Scan for the cell matching the given text and deliver its [X, Y] coordinate at center. 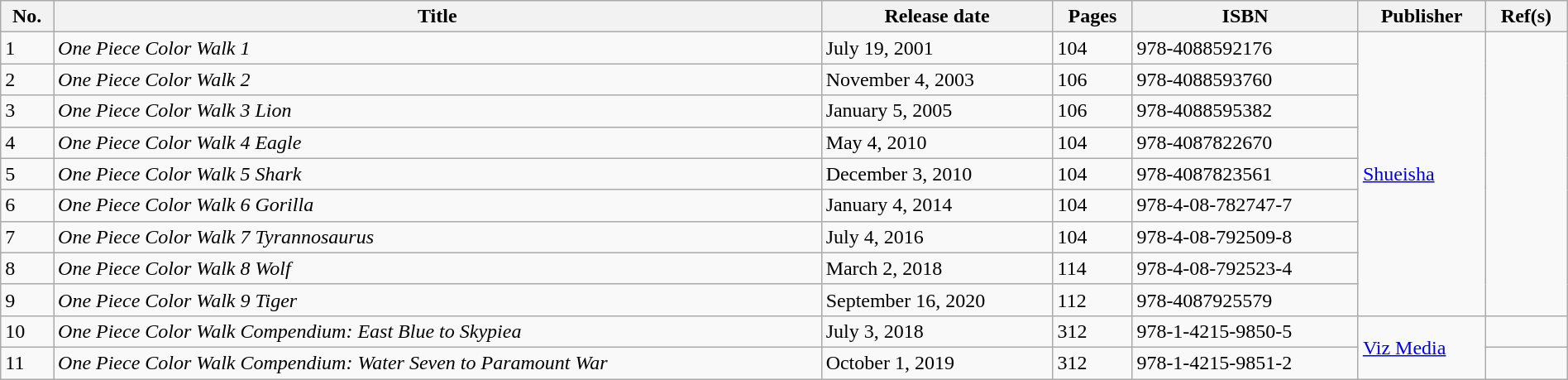
One Piece Color Walk 6 Gorilla [438, 205]
Pages [1092, 17]
Shueisha [1421, 174]
September 16, 2020 [937, 300]
ISBN [1245, 17]
One Piece Color Walk 9 Tiger [438, 300]
2 [27, 79]
978-1-4215-9851-2 [1245, 363]
978-4088592176 [1245, 48]
978-4-08-792523-4 [1245, 268]
978-4087925579 [1245, 300]
978-4-08-782747-7 [1245, 205]
One Piece Color Walk Compendium: East Blue to Skypiea [438, 331]
10 [27, 331]
January 4, 2014 [937, 205]
May 4, 2010 [937, 142]
One Piece Color Walk 1 [438, 48]
1 [27, 48]
Ref(s) [1527, 17]
978-4088595382 [1245, 111]
One Piece Color Walk 8 Wolf [438, 268]
March 2, 2018 [937, 268]
November 4, 2003 [937, 79]
11 [27, 363]
8 [27, 268]
112 [1092, 300]
978-4087823561 [1245, 174]
Viz Media [1421, 347]
One Piece Color Walk 4 Eagle [438, 142]
December 3, 2010 [937, 174]
July 19, 2001 [937, 48]
5 [27, 174]
Title [438, 17]
7 [27, 237]
One Piece Color Walk 3 Lion [438, 111]
One Piece Color Walk 5 Shark [438, 174]
6 [27, 205]
114 [1092, 268]
July 4, 2016 [937, 237]
978-4088593760 [1245, 79]
October 1, 2019 [937, 363]
4 [27, 142]
9 [27, 300]
978-4087822670 [1245, 142]
Release date [937, 17]
No. [27, 17]
Publisher [1421, 17]
One Piece Color Walk 2 [438, 79]
One Piece Color Walk 7 Tyrannosaurus [438, 237]
One Piece Color Walk Compendium: Water Seven to Paramount War [438, 363]
3 [27, 111]
978-1-4215-9850-5 [1245, 331]
July 3, 2018 [937, 331]
January 5, 2005 [937, 111]
978-4-08-792509-8 [1245, 237]
